Determine the (x, y) coordinate at the center of the cell enclosing the given text.  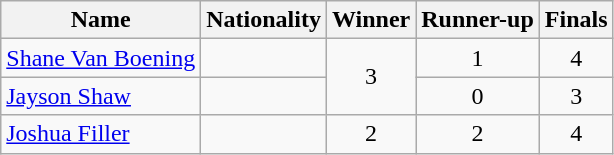
0 (478, 96)
Name (101, 20)
Shane Van Boening (101, 58)
Winner (370, 20)
Runner-up (478, 20)
1 (478, 58)
Nationality (264, 20)
Finals (576, 20)
Jayson Shaw (101, 96)
Joshua Filler (101, 134)
